Return [X, Y] of the center of cell containing provided text 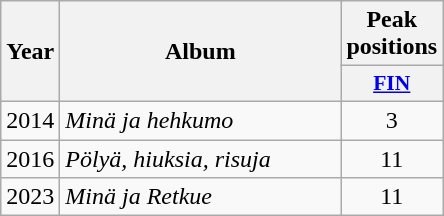
Pölyä, hiuksia, risuja [200, 159]
Year [30, 52]
2016 [30, 159]
Album [200, 52]
Peak positions [392, 34]
FIN [392, 84]
2014 [30, 120]
2023 [30, 197]
3 [392, 120]
Minä ja hehkumo [200, 120]
Minä ja Retkue [200, 197]
